Pinpoint the cell where the given text exists, returning its [X, Y] midpoint coordinate. 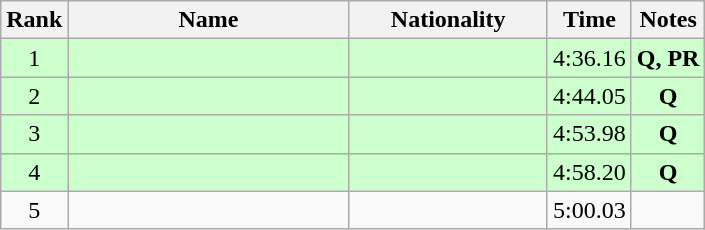
Notes [668, 20]
5 [34, 210]
4:36.16 [589, 58]
4 [34, 172]
2 [34, 96]
Time [589, 20]
5:00.03 [589, 210]
Name [208, 20]
Q, PR [668, 58]
Nationality [448, 20]
4:44.05 [589, 96]
Rank [34, 20]
4:53.98 [589, 134]
1 [34, 58]
4:58.20 [589, 172]
3 [34, 134]
